Locate the cell with the specified text and output its (X, Y) center coordinate. 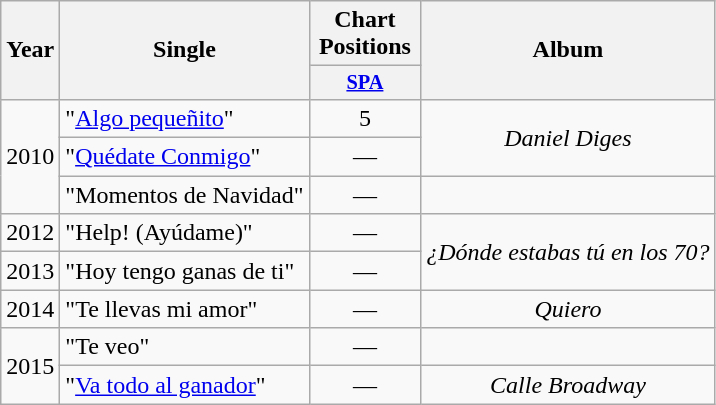
2015 (30, 366)
"Help! (Ayúdame)" (184, 233)
Album (568, 50)
SPA (365, 83)
2013 (30, 271)
Year (30, 50)
Quiero (568, 309)
"Hoy tengo ganas de ti" (184, 271)
5 (365, 118)
Daniel Diges (568, 137)
"Va todo al ganador" (184, 385)
"Te veo" (184, 347)
¿Dónde estabas tú en los 70? (568, 252)
2014 (30, 309)
"Quédate Conmigo" (184, 157)
Calle Broadway (568, 385)
"Momentos de Navidad" (184, 195)
"Algo pequeñito" (184, 118)
2010 (30, 156)
Single (184, 50)
2012 (30, 233)
"Te llevas mi amor" (184, 309)
Chart Positions (365, 34)
